Capture the cell that displays the provided text and extract its (x, y) central coordinate. 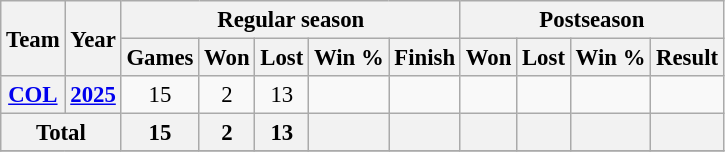
Postseason (592, 20)
COL (33, 95)
Finish (424, 58)
Year (93, 38)
2025 (93, 95)
Total (61, 133)
Games (160, 58)
Regular season (290, 20)
Result (688, 58)
Team (33, 38)
